Return (X, Y) of the center of cell containing provided text 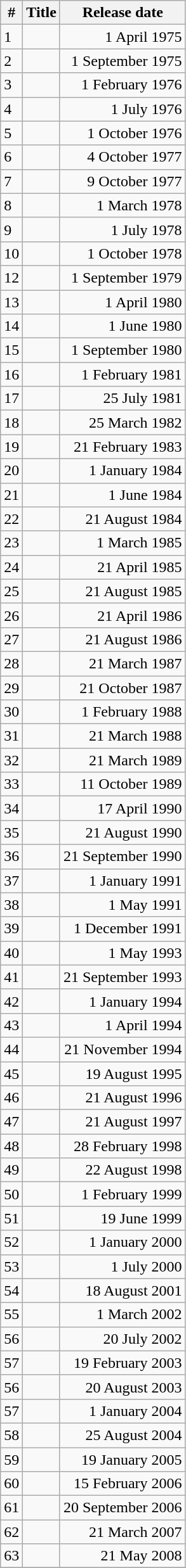
6 (11, 157)
1 January 1994 (123, 1001)
15 February 2006 (123, 1484)
21 April 1985 (123, 567)
53 (11, 1266)
17 April 1990 (123, 808)
21 September 1993 (123, 977)
33 (11, 784)
45 (11, 1074)
21 August 1985 (123, 591)
25 July 1981 (123, 398)
21 May 2008 (123, 1556)
20 August 2003 (123, 1387)
1 September 1979 (123, 277)
1 October 1976 (123, 133)
1 April 1994 (123, 1025)
43 (11, 1025)
1 January 1991 (123, 881)
34 (11, 808)
48 (11, 1146)
22 (11, 519)
21 February 1983 (123, 447)
2 (11, 61)
47 (11, 1122)
10 (11, 253)
3 (11, 85)
52 (11, 1242)
21 April 1986 (123, 615)
44 (11, 1049)
30 (11, 712)
50 (11, 1194)
21 November 1994 (123, 1049)
24 (11, 567)
19 June 1999 (123, 1218)
19 January 2005 (123, 1459)
1 March 1978 (123, 205)
1 June 1980 (123, 326)
21 (11, 495)
5 (11, 133)
20 July 2002 (123, 1339)
23 (11, 543)
12 (11, 277)
1 July 1978 (123, 229)
9 (11, 229)
21 March 1988 (123, 736)
26 (11, 615)
58 (11, 1435)
16 (11, 374)
37 (11, 881)
31 (11, 736)
18 (11, 423)
59 (11, 1459)
21 October 1987 (123, 687)
21 September 1990 (123, 857)
60 (11, 1484)
27 (11, 639)
1 December 1991 (123, 929)
15 (11, 350)
61 (11, 1508)
40 (11, 953)
25 (11, 591)
21 March 2007 (123, 1532)
28 (11, 663)
Release date (123, 13)
7 (11, 181)
29 (11, 687)
42 (11, 1001)
46 (11, 1098)
1 April 1975 (123, 37)
# (11, 13)
1 February 1981 (123, 374)
54 (11, 1291)
11 October 1989 (123, 784)
35 (11, 832)
14 (11, 326)
17 (11, 398)
41 (11, 977)
1 March 1985 (123, 543)
1 September 1975 (123, 61)
21 August 1996 (123, 1098)
51 (11, 1218)
21 March 1989 (123, 760)
19 (11, 447)
32 (11, 760)
1 May 1991 (123, 905)
28 February 1998 (123, 1146)
21 March 1987 (123, 663)
13 (11, 302)
1 February 1976 (123, 85)
36 (11, 857)
1 March 2002 (123, 1315)
1 February 1988 (123, 712)
1 February 1999 (123, 1194)
1 January 2000 (123, 1242)
1 June 1984 (123, 495)
1 May 1993 (123, 953)
39 (11, 929)
21 August 1990 (123, 832)
25 March 1982 (123, 423)
62 (11, 1532)
38 (11, 905)
55 (11, 1315)
1 September 1980 (123, 350)
19 February 2003 (123, 1363)
63 (11, 1556)
19 August 1995 (123, 1074)
20 September 2006 (123, 1508)
49 (11, 1170)
22 August 1998 (123, 1170)
8 (11, 205)
4 (11, 109)
1 October 1978 (123, 253)
1 April 1980 (123, 302)
Title (42, 13)
18 August 2001 (123, 1291)
9 October 1977 (123, 181)
21 August 1986 (123, 639)
1 July 2000 (123, 1266)
1 January 1984 (123, 471)
1 (11, 37)
21 August 1984 (123, 519)
25 August 2004 (123, 1435)
20 (11, 471)
1 July 1976 (123, 109)
21 August 1997 (123, 1122)
4 October 1977 (123, 157)
1 January 2004 (123, 1411)
